For the text-containing cell, return its midpoint in (x, y) coordinate format. 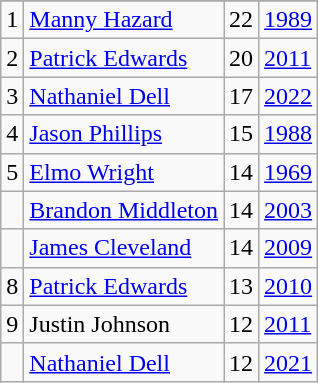
James Cleveland (124, 248)
3 (12, 96)
Jason Phillips (124, 134)
1988 (288, 134)
2009 (288, 248)
13 (242, 286)
9 (12, 324)
2003 (288, 210)
1 (12, 20)
2021 (288, 362)
1969 (288, 172)
Manny Hazard (124, 20)
Brandon Middleton (124, 210)
5 (12, 172)
17 (242, 96)
22 (242, 20)
Elmo Wright (124, 172)
15 (242, 134)
2010 (288, 286)
1989 (288, 20)
2 (12, 58)
Justin Johnson (124, 324)
8 (12, 286)
2022 (288, 96)
4 (12, 134)
20 (242, 58)
